For the text-containing cell, return its midpoint in (x, y) coordinate format. 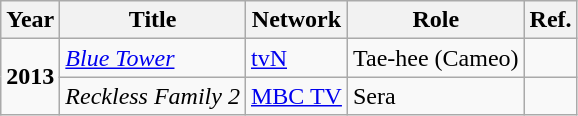
Blue Tower (153, 58)
Title (153, 20)
tvN (296, 58)
Role (436, 20)
Network (296, 20)
Year (30, 20)
Reckless Family 2 (153, 96)
Tae-hee (Cameo) (436, 58)
2013 (30, 77)
MBC TV (296, 96)
Ref. (550, 20)
Sera (436, 96)
